Identify which cell holds the provided text, then report its (X, Y) central coordinate. 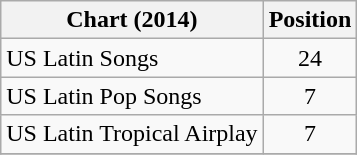
US Latin Songs (132, 58)
Chart (2014) (132, 20)
US Latin Pop Songs (132, 96)
Position (310, 20)
US Latin Tropical Airplay (132, 134)
24 (310, 58)
